Provide the [X, Y] coordinate of the cell's center where the given text is located.  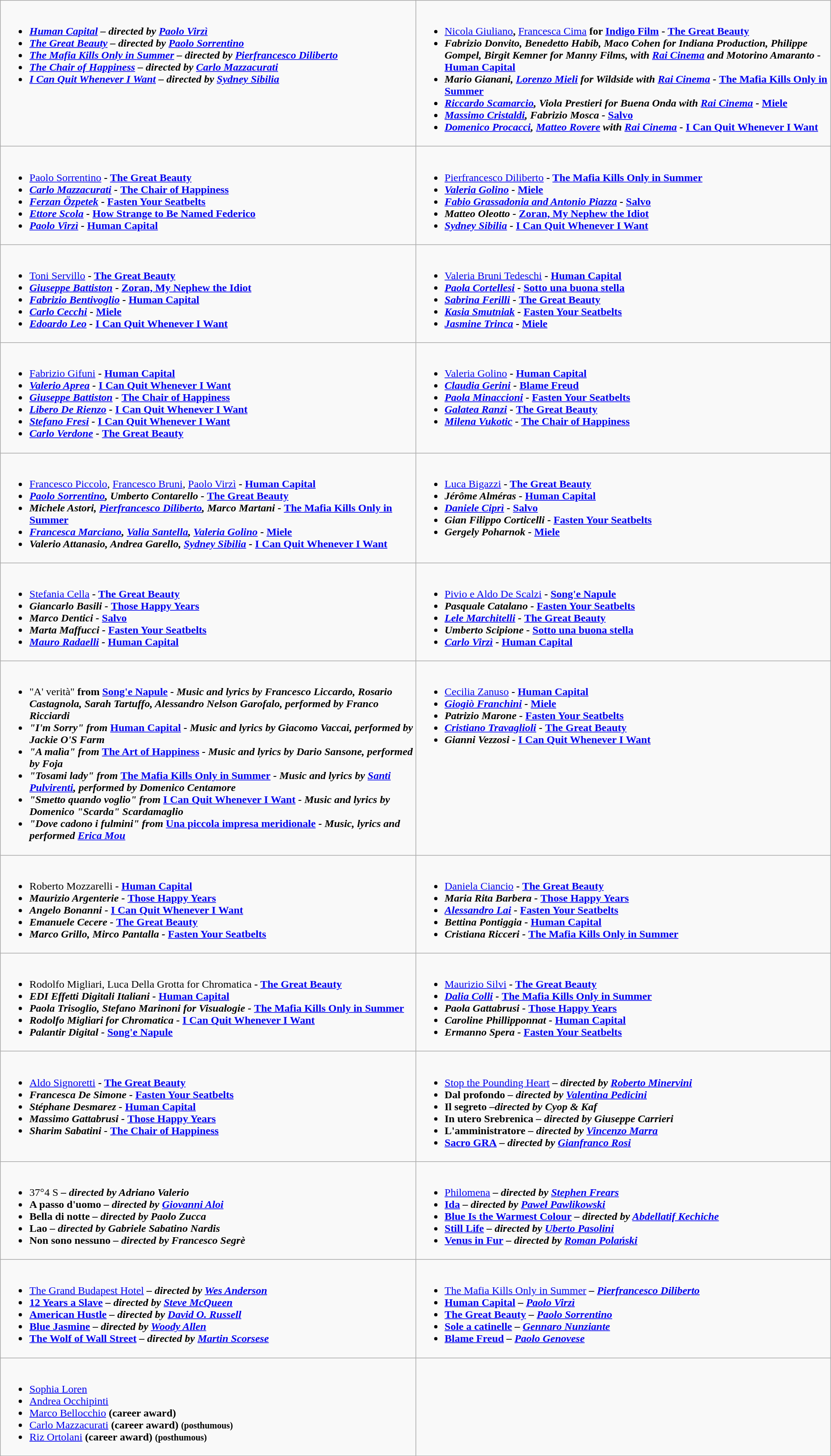
Sophia LorenAndrea OcchipintiMarco Bellocchio (career award)Carlo Mazzacurati (career award) (posthumous)Riz Ortolani (career award) (posthumous) [208, 1406]
